Locate the cell with the specified text and output its [X, Y] center coordinate. 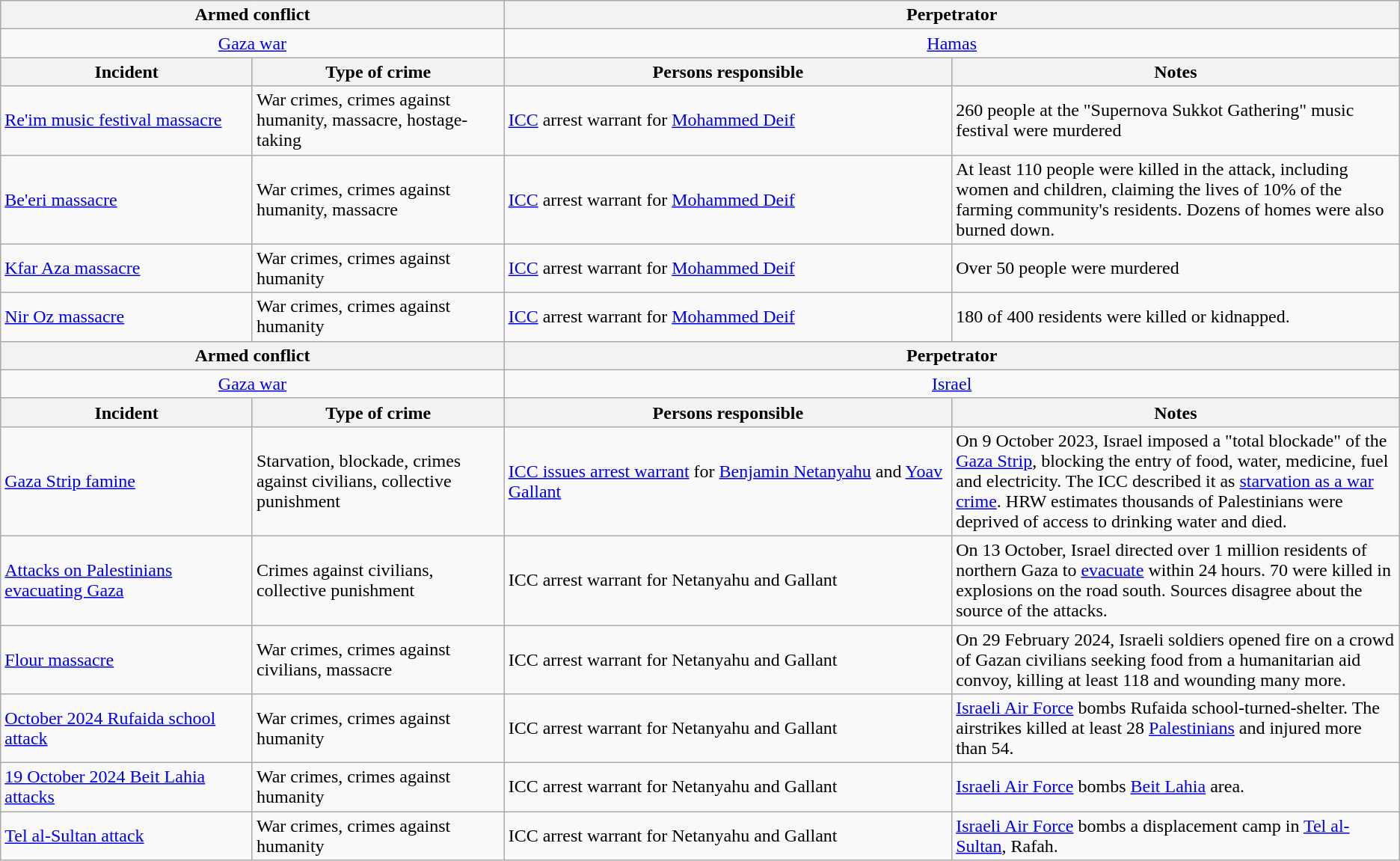
War crimes, crimes against humanity, massacre [378, 199]
Flour massacre [127, 660]
Israeli Air Force bombs a displacement camp in Tel al-Sultan, Rafah. [1176, 836]
Kfar Aza massacre [127, 268]
Be'eri massacre [127, 199]
October 2024 Rufaida school attack [127, 729]
Starvation, blockade, crimes against civilians, collective punishment [378, 481]
Re'im music festival massacre [127, 120]
Israeli Air Force bombs Rufaida school-turned-shelter. The airstrikes killed at least 28 Palestinians and injured more than 54. [1176, 729]
Tel al-Sultan attack [127, 836]
19 October 2024 Beit Lahia attacks [127, 787]
Hamas [951, 43]
180 of 400 residents were killed or kidnapped. [1176, 317]
Israel [951, 384]
Gaza Strip famine [127, 481]
260 people at the "Supernova Sukkot Gathering" music festival were murdered [1176, 120]
War crimes, crimes against humanity, massacre, hostage-taking [378, 120]
Over 50 people were murdered [1176, 268]
Crimes against civilians, collective punishment [378, 580]
Israeli Air Force bombs Beit Lahia area. [1176, 787]
Nir Oz massacre [127, 317]
ICC issues arrest warrant for Benjamin Netanyahu and Yoav Gallant [728, 481]
War crimes, crimes against civilians, massacre [378, 660]
Attacks on Palestinians evacuating Gaza [127, 580]
